Capture the cell that displays the provided text and extract its [x, y] central coordinate. 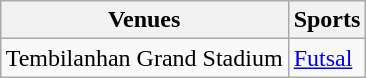
Venues [144, 20]
Sports [327, 20]
Futsal [327, 58]
Tembilanhan Grand Stadium [144, 58]
